Pinpoint the cell where the given text exists, returning its (X, Y) midpoint coordinate. 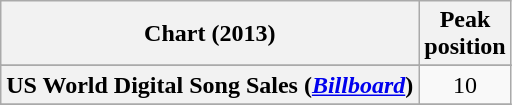
Chart (2013) (210, 34)
10 (465, 85)
Peakposition (465, 34)
US World Digital Song Sales (Billboard) (210, 85)
